Provide the (X, Y) coordinate of the cell's center where the given text is located.  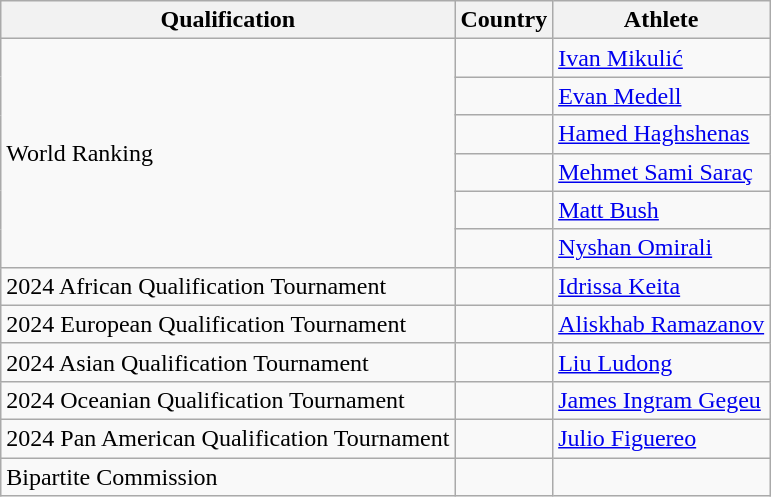
2024 Oceanian Qualification Tournament (228, 400)
Evan Medell (662, 96)
Nyshan Omirali (662, 248)
Aliskhab Ramazanov (662, 324)
Liu Ludong (662, 362)
Country (504, 20)
Mehmet Sami Saraç (662, 172)
Hamed Haghshenas (662, 134)
Idrissa Keita (662, 286)
2024 African Qualification Tournament (228, 286)
Ivan Mikulić (662, 58)
Julio Figuereo (662, 438)
World Ranking (228, 153)
Qualification (228, 20)
2024 European Qualification Tournament (228, 324)
2024 Pan American Qualification Tournament (228, 438)
James Ingram Gegeu (662, 400)
Athlete (662, 20)
Matt Bush (662, 210)
2024 Asian Qualification Tournament (228, 362)
Bipartite Commission (228, 477)
